Locate the cell with the specified text and output its (X, Y) center coordinate. 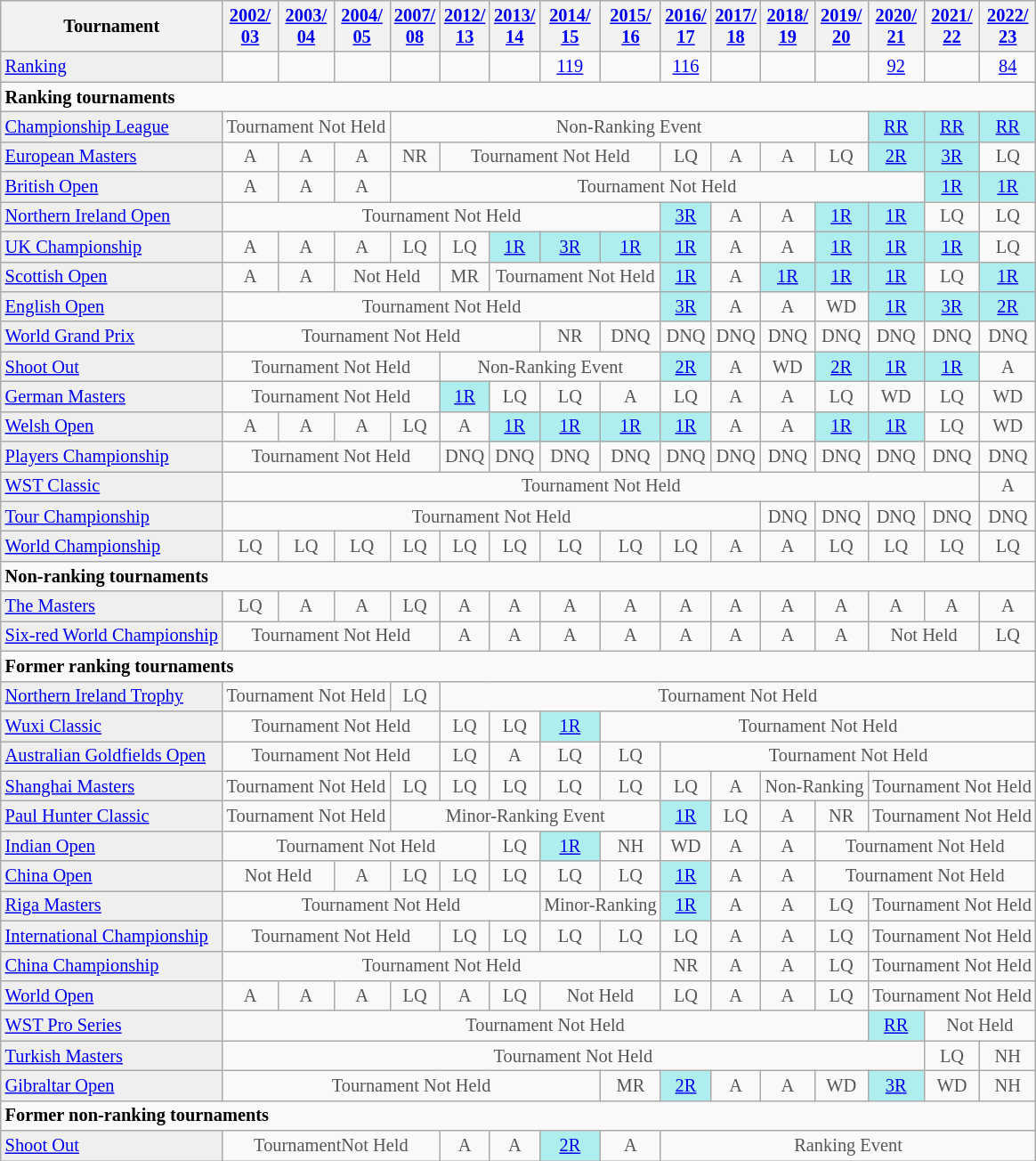
British Open (112, 187)
Former ranking tournaments (518, 666)
English Open (112, 306)
Tournament (112, 26)
Former non-ranking tournaments (518, 1116)
2013/14 (514, 26)
China Championship (112, 966)
2007/08 (415, 26)
Shanghai Masters (112, 786)
2003/04 (306, 26)
92 (895, 67)
China Open (112, 876)
Six-red World Championship (112, 636)
116 (685, 67)
Indian Open (112, 846)
2021/22 (952, 26)
Wuxi Classic (112, 726)
Welsh Open (112, 426)
Paul Hunter Classic (112, 816)
2018/19 (788, 26)
The Masters (112, 606)
2004/05 (361, 26)
Ranking (112, 67)
TournamentNot Held (331, 1146)
Players Championship (112, 457)
UK Championship (112, 247)
Tour Championship (112, 516)
Scottish Open (112, 277)
Non-Ranking (815, 786)
World Championship (112, 546)
Ranking tournaments (518, 97)
2017/18 (736, 26)
2012/13 (465, 26)
WST Classic (112, 486)
2014/15 (570, 26)
International Championship (112, 936)
German Masters (112, 396)
Non-ranking tournaments (518, 576)
2002/03 (251, 26)
European Masters (112, 157)
WST Pro Series (112, 1026)
Northern Ireland Trophy (112, 696)
Turkish Masters (112, 1056)
2015/16 (630, 26)
2016/17 (685, 26)
2020/21 (895, 26)
World Grand Prix (112, 337)
Riga Masters (112, 905)
Northern Ireland Open (112, 216)
Minor-Ranking Event (525, 816)
Australian Goldfields Open (112, 756)
2019/20 (841, 26)
Minor-Ranking (600, 905)
119 (570, 67)
World Open (112, 995)
Gibraltar Open (112, 1085)
2022/23 (1008, 26)
Ranking Event (847, 1146)
84 (1008, 67)
Championship League (112, 126)
